Capture the cell that displays the provided text and extract its (x, y) central coordinate. 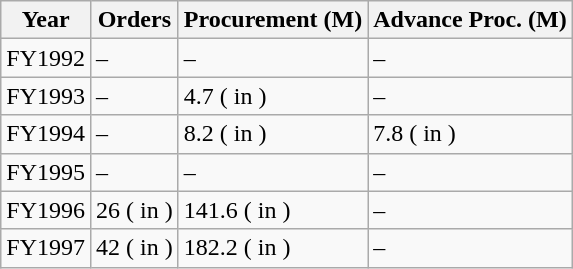
Procurement (M) (272, 20)
7.8 ( in ) (470, 134)
26 ( in ) (134, 210)
4.7 ( in ) (272, 96)
FY1992 (46, 58)
Orders (134, 20)
FY1993 (46, 96)
141.6 ( in ) (272, 210)
42 ( in ) (134, 248)
182.2 ( in ) (272, 248)
FY1997 (46, 248)
Year (46, 20)
8.2 ( in ) (272, 134)
Advance Proc. (M) (470, 20)
FY1995 (46, 172)
FY1996 (46, 210)
FY1994 (46, 134)
